Pinpoint the cell where the given text exists, returning its [x, y] midpoint coordinate. 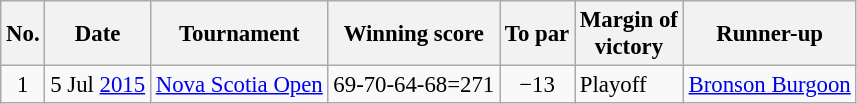
No. [23, 34]
−13 [538, 85]
Runner-up [770, 34]
69-70-64-68=271 [414, 85]
Winning score [414, 34]
Margin ofvictory [630, 34]
To par [538, 34]
5 Jul 2015 [98, 85]
Date [98, 34]
Tournament [239, 34]
Nova Scotia Open [239, 85]
1 [23, 85]
Bronson Burgoon [770, 85]
Playoff [630, 85]
